Scan for the cell matching the given text and deliver its [x, y] coordinate at center. 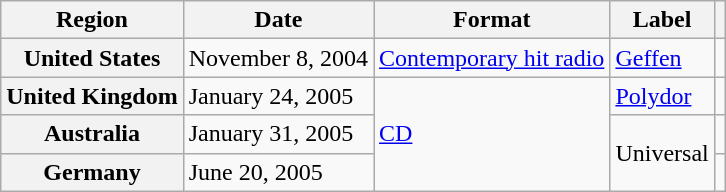
Date [278, 20]
January 24, 2005 [278, 96]
United Kingdom [92, 96]
Australia [92, 134]
Format [492, 20]
Universal [662, 153]
January 31, 2005 [278, 134]
Germany [92, 172]
United States [92, 58]
Region [92, 20]
Contemporary hit radio [492, 58]
November 8, 2004 [278, 58]
June 20, 2005 [278, 172]
CD [492, 134]
Label [662, 20]
Geffen [662, 58]
Polydor [662, 96]
